Locate the cell with the specified text and output its (X, Y) center coordinate. 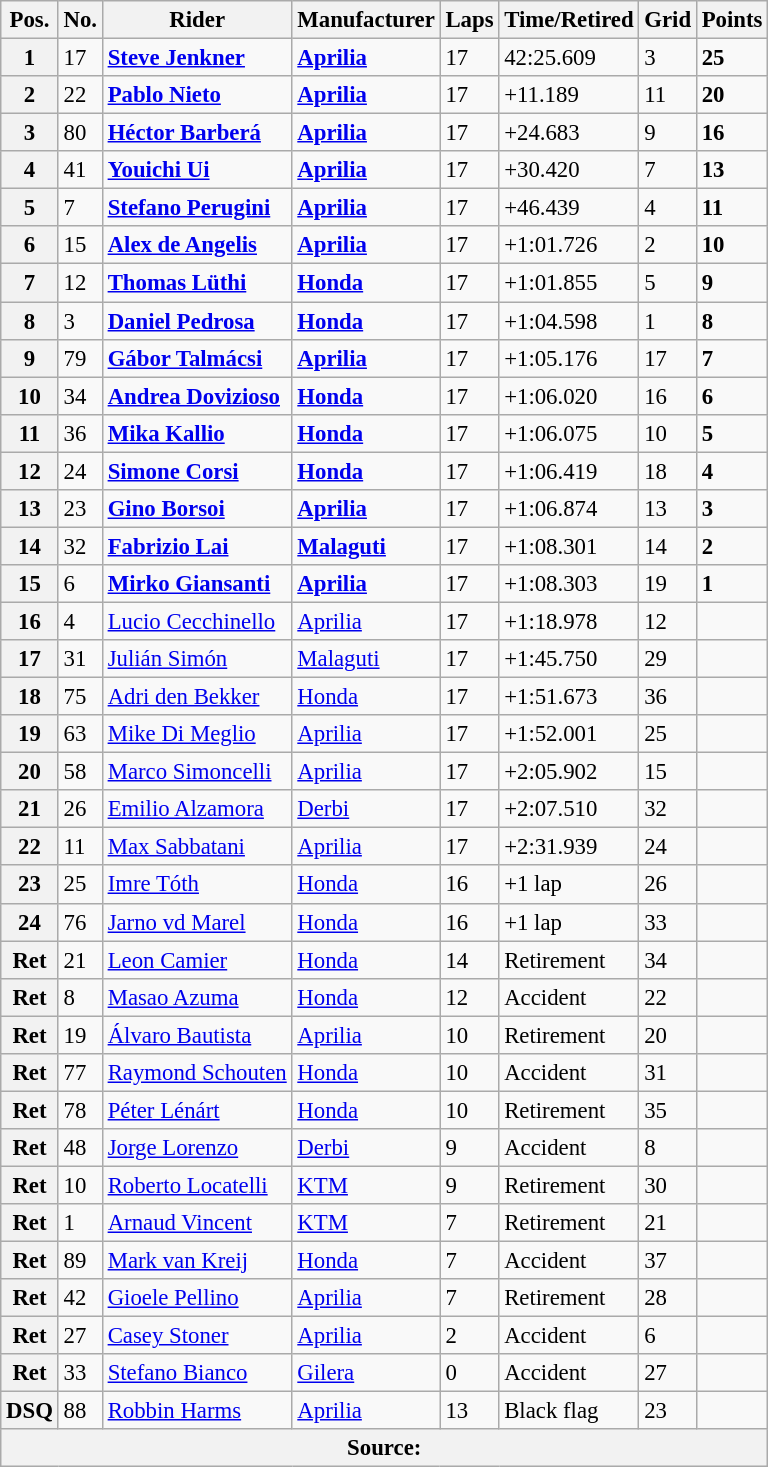
37 (668, 1261)
Jorge Lorenzo (197, 1148)
Mike Di Meglio (197, 734)
+1:06.874 (569, 509)
Emilio Alzamora (197, 809)
Raymond Schouten (197, 1073)
30 (668, 1185)
+1:08.301 (569, 546)
Arnaud Vincent (197, 1223)
Fabrizio Lai (197, 546)
+1:06.075 (569, 433)
Lucio Cecchinello (197, 621)
+2:31.939 (569, 847)
+24.683 (569, 133)
Black flag (569, 1411)
+1:06.419 (569, 471)
Jarno vd Marel (197, 922)
Daniel Pedrosa (197, 321)
+2:07.510 (569, 809)
Pablo Nieto (197, 95)
79 (80, 358)
DSQ (30, 1411)
+1:05.176 (569, 358)
+30.420 (569, 170)
Stefano Bianco (197, 1373)
63 (80, 734)
Grid (668, 20)
Álvaro Bautista (197, 1035)
Héctor Barberá (197, 133)
Thomas Lüthi (197, 283)
+1:52.001 (569, 734)
28 (668, 1298)
Gino Borsoi (197, 509)
+1:08.303 (569, 584)
Masao Azuma (197, 997)
Mika Kallio (197, 433)
+46.439 (569, 208)
Roberto Locatelli (197, 1185)
29 (668, 659)
Laps (470, 20)
Mark van Kreij (197, 1261)
Points (732, 20)
75 (80, 697)
35 (668, 1110)
Steve Jenkner (197, 58)
Andrea Dovizioso (197, 396)
42 (80, 1298)
Julián Simón (197, 659)
Manufacturer (366, 20)
Casey Stoner (197, 1336)
Gioele Pellino (197, 1298)
+1:45.750 (569, 659)
Péter Lénárt (197, 1110)
+2:05.902 (569, 772)
77 (80, 1073)
Stefano Perugini (197, 208)
Gábor Talmácsi (197, 358)
Alex de Angelis (197, 245)
+1:04.598 (569, 321)
Rider (197, 20)
No. (80, 20)
41 (80, 170)
+1:01.726 (569, 245)
78 (80, 1110)
+1:01.855 (569, 283)
Max Sabbatani (197, 847)
80 (80, 133)
76 (80, 922)
+11.189 (569, 95)
+1:18.978 (569, 621)
Leon Camier (197, 960)
89 (80, 1261)
Adri den Bekker (197, 697)
Simone Corsi (197, 471)
Robbin Harms (197, 1411)
42:25.609 (569, 58)
Mirko Giansanti (197, 584)
Imre Tóth (197, 885)
Pos. (30, 20)
0 (470, 1373)
Marco Simoncelli (197, 772)
+1:06.020 (569, 396)
48 (80, 1148)
58 (80, 772)
Time/Retired (569, 20)
Gilera (366, 1373)
+1:51.673 (569, 697)
Youichi Ui (197, 170)
88 (80, 1411)
